Search for the cell housing the specified text and yield its [x, y] center coordinate. 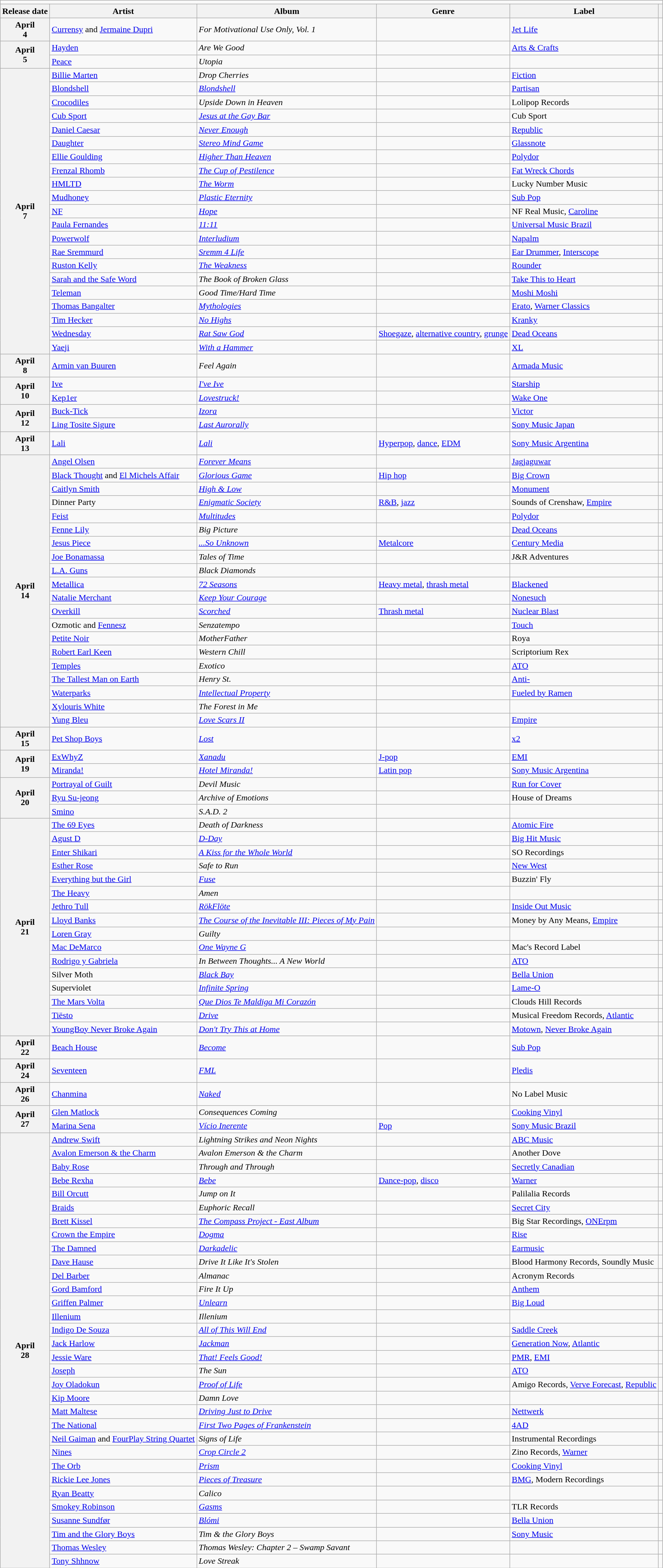
Become [287, 1047]
Izora [287, 411]
Daniel Caesar [123, 129]
Tiësto [123, 1015]
Feist [123, 516]
Matt Maltese [123, 1411]
4AD [584, 1425]
Big Hit Music [584, 838]
Angel Olsen [123, 462]
Enigmatic Society [287, 502]
Zino Records, Warner [584, 1452]
Glen Matlock [123, 1112]
The National [123, 1425]
April27 [25, 1119]
Fire It Up [287, 1289]
Jesus at the Gay Bar [287, 116]
Consequences Coming [287, 1112]
11:11 [287, 225]
April13 [25, 443]
Monument [584, 489]
Thomas Wesley [123, 1548]
April20 [25, 798]
Andrew Swift [123, 1140]
PMR, EMI [584, 1357]
Griffen Palmer [123, 1302]
Paula Fernandes [123, 225]
Devil Music [287, 784]
Senzatempo [287, 625]
Yung Bleu [123, 720]
Hyperpop, dance, EDM [443, 443]
High & Low [287, 489]
Fenne Lily [123, 530]
Fiction [584, 75]
Miranda! [123, 770]
Don't Try This at Home [287, 1029]
April5 [25, 55]
Palilalia Records [584, 1194]
Exotico [287, 666]
Artist [123, 11]
Lucky Number Music [584, 184]
Label [584, 11]
The Mars Volta [123, 1002]
Ling Tosite Sigure [123, 425]
Never Enough [287, 129]
Black Bay [287, 974]
Stereo Mind Game [287, 143]
Inside Out Music [584, 907]
April24 [25, 1071]
Hip hop [443, 475]
Tales of Time [287, 557]
New West [584, 866]
Buzzin' Fly [584, 879]
Big Loud [584, 1302]
The Sun [287, 1371]
Generation Now, Atlantic [584, 1344]
Overkill [123, 611]
Billie Marten [123, 75]
Upside Down in Heaven [287, 102]
Pop [443, 1126]
Bill Orcutt [123, 1194]
Western Chill [287, 652]
First Two Pages of Frankenstein [287, 1425]
S.A.D. 2 [287, 811]
Ive [123, 384]
Love Scars II [287, 720]
RökFlöte [287, 907]
Through and Through [287, 1167]
Daughter [123, 143]
ExWhyZ [123, 757]
Caitlyn Smith [123, 489]
Blómi [287, 1520]
Saddle Creek [584, 1330]
Rickie Lee Jones [123, 1479]
Jump on It [287, 1194]
That! Feels Good! [287, 1357]
Latin pop [443, 770]
Dave Hause [123, 1262]
Indigo De Souza [123, 1330]
YoungBoy Never Broke Again [123, 1029]
Scorched [287, 611]
x2 [584, 738]
Partisan [584, 89]
Drop Cherries [287, 75]
Money by Any Means, Empire [584, 920]
Almanac [287, 1275]
Armada Music [584, 365]
Blood Harmony Records, Soundly Music [584, 1262]
Rae Sremmurd [123, 252]
In Between Thoughts... A New World [287, 961]
Bebe [287, 1180]
Powerwolf [123, 238]
Touch [584, 625]
Petite Noir [123, 639]
Pledis [584, 1071]
Archive of Emotions [287, 798]
The Orb [123, 1466]
The Course of the Inevitable III: Pieces of My Pain [287, 920]
Fat Wreck Chords [584, 170]
Victor [584, 411]
BMG, Modern Recordings [584, 1479]
Shoegaze, alternative country, grunge [443, 333]
Mac DeMarco [123, 947]
HMLTD [123, 184]
All of This Will End [287, 1330]
Tim Hecker [123, 320]
Baby Rose [123, 1167]
Jack Harlow [123, 1344]
Roya [584, 639]
Safe to Run [287, 866]
SO Recordings [584, 852]
Naked [287, 1093]
Euphoric Recall [287, 1207]
Century Media [584, 543]
Keep Your Courage [287, 597]
Smino [123, 811]
Calico [287, 1493]
Everything but the Girl [123, 879]
April26 [25, 1093]
The Heavy [123, 893]
Secretly Canadian [584, 1167]
Metallica [123, 584]
Sony Music [584, 1534]
Yaeji [123, 347]
J&R Adventures [584, 557]
Utopia [287, 61]
Esther Rose [123, 866]
Ruston Kelly [123, 266]
Joe Bonamassa [123, 557]
Waterparks [123, 693]
Ozmotic and Fennesz [123, 625]
Jesus Piece [123, 543]
Darkadelic [287, 1248]
Xylouris White [123, 706]
Anthem [584, 1289]
72 Seasons [287, 584]
FML [287, 1071]
Tim and the Glory Boys [123, 1534]
Genre [443, 11]
Intellectual Property [287, 693]
Black Thought and El Michels Affair [123, 475]
Ear Drummer, Interscope [584, 252]
Big Star Recordings, ONErpm [584, 1221]
Guilty [287, 934]
Tony Shhnow [123, 1561]
Bebe Rexha [123, 1180]
April21 [25, 927]
Marina Sena [123, 1126]
Ryan Beatty [123, 1493]
Prism [287, 1466]
Infinite Spring [287, 988]
Dinner Party [123, 502]
Glassnote [584, 143]
NF [123, 211]
Neil Gaiman and FourPlay String Quartet [123, 1439]
Lolipop Records [584, 102]
Death of Darkness [287, 825]
Mac's Record Label [584, 947]
Smokey Robinson [123, 1507]
Sony Music Japan [584, 425]
No Highs [287, 320]
R&B, jazz [443, 502]
Metalcore [443, 543]
Pieces of Treasure [287, 1479]
Black Diamonds [287, 570]
Tim & the Glory Boys [287, 1534]
Driving Just to Drive [287, 1411]
Rise [584, 1235]
Buck-Tick [123, 411]
ABC Music [584, 1140]
Republic [584, 129]
April15 [25, 738]
Nuclear Blast [584, 611]
Empire [584, 720]
The 69 Eyes [123, 825]
Currensy and Jermaine Dupri [123, 29]
Sarah and the Safe Word [123, 279]
Loren Gray [123, 934]
Armin van Buuren [123, 365]
Dance-pop, disco [443, 1180]
The Tallest Man on Earth [123, 679]
Lovestruck! [287, 398]
The Forest in Me [287, 706]
Release date [25, 11]
Amigo Records, Verve Forecast, Republic [584, 1384]
TLR Records [584, 1507]
Lame-O [584, 988]
Pet Shop Boys [123, 738]
Big Crown [584, 475]
House of Dreams [584, 798]
Higher Than Heaven [287, 157]
Signs of Life [287, 1439]
Fuse [287, 879]
XL [584, 347]
Moshi Moshi [584, 293]
J-pop [443, 757]
Earmusic [584, 1248]
Peace [123, 61]
Rodrigo y Gabriela [123, 961]
Jackman [287, 1344]
Ellie Goulding [123, 157]
Sounds of Crenshaw, Empire [584, 502]
Ryu Su-jeong [123, 798]
April12 [25, 418]
Lost [287, 738]
Teleman [123, 293]
Scriptorium Rex [584, 652]
Arts & Crafts [584, 48]
Silver Moth [123, 974]
April14 [25, 591]
Del Barber [123, 1275]
Crocodiles [123, 102]
Thomas Bangalter [123, 306]
Fueled by Ramen [584, 693]
Universal Music Brazil [584, 225]
Glorious Game [287, 475]
Sony Music Brazil [584, 1126]
Feel Again [287, 365]
Starship [584, 384]
Kip Moore [123, 1398]
Jagjaguwar [584, 462]
Drive [287, 1015]
Heavy metal, thrash metal [443, 584]
Joy Oladokun [123, 1384]
Hayden [123, 48]
Motown, Never Broke Again [584, 1029]
Brett Kissel [123, 1221]
Damn Love [287, 1398]
April28 [25, 1350]
Gord Bamford [123, 1289]
Erato, Warner Classics [584, 306]
Jet Life [584, 29]
Temples [123, 666]
Hope [287, 211]
Braids [123, 1207]
Thrash metal [443, 611]
The Compass Project - East Album [287, 1221]
Nonesuch [584, 597]
Agust D [123, 838]
Rat Saw God [287, 333]
The Cup of Pestilence [287, 170]
Jessie Ware [123, 1357]
April4 [25, 29]
EMI [584, 757]
A Kiss for the Whole World [287, 852]
Drive It Like It's Stolen [287, 1262]
Interludium [287, 238]
Superviolet [123, 988]
Joseph [123, 1371]
Lightning Strikes and Neon Nights [287, 1140]
Amen [287, 893]
Big Picture [287, 530]
The Weakness [287, 266]
...So Unknown [287, 543]
Rounder [584, 266]
Nines [123, 1452]
I've Ive [287, 384]
Napalm [584, 238]
Last Aurorally [287, 425]
Mythologies [287, 306]
April10 [25, 391]
Xanadu [287, 757]
Henry St. [287, 679]
Are We Good [287, 48]
One Wayne G [287, 947]
Wake One [584, 398]
Wednesday [123, 333]
Run for Cover [584, 784]
Kranky [584, 320]
L.A. Guns [123, 570]
Instrumental Recordings [584, 1439]
Proof of Life [287, 1384]
Vício Inerente [287, 1126]
Acronym Records [584, 1275]
With a Hammer [287, 347]
Blackened [584, 584]
Forever Means [287, 462]
D-Day [287, 838]
Natalie Merchant [123, 597]
Love Streak [287, 1561]
Unlearn [287, 1302]
April8 [25, 365]
Beach House [123, 1047]
Another Dove [584, 1153]
Sremm 4 Life [287, 252]
Crop Circle 2 [287, 1452]
Hotel Miranda! [287, 770]
Anti- [584, 679]
No Label Music [584, 1093]
Thomas Wesley: Chapter 2 – Swamp Savant [287, 1548]
Plastic Eternity [287, 198]
Mudhoney [123, 198]
MotherFather [287, 639]
NF Real Music, Caroline [584, 211]
April7 [25, 211]
Take This to Heart [584, 279]
The Damned [123, 1248]
Crown the Empire [123, 1235]
April19 [25, 764]
The Book of Broken Glass [287, 279]
Robert Earl Keen [123, 652]
Enter Shikari [123, 852]
Kep1er [123, 398]
Frenzal Rhomb [123, 170]
Lloyd Banks [123, 920]
Susanne Sundfør [123, 1520]
Dogma [287, 1235]
The Worm [287, 184]
Good Time/Hard Time [287, 293]
Multitudes [287, 516]
For Motivational Use Only, Vol. 1 [287, 29]
Album [287, 11]
Atomic Fire [584, 825]
April22 [25, 1047]
Gasms [287, 1507]
Jethro Tull [123, 907]
Nettwerk [584, 1411]
Musical Freedom Records, Atlantic [584, 1015]
Que Dios Te Maldiga Mi Corazón [287, 1002]
Secret City [584, 1207]
Warner [584, 1180]
Chanmina [123, 1093]
Clouds Hill Records [584, 1002]
Seventeen [123, 1071]
Portrayal of Guilt [123, 784]
